For the text-containing cell, return its midpoint in (X, Y) coordinate format. 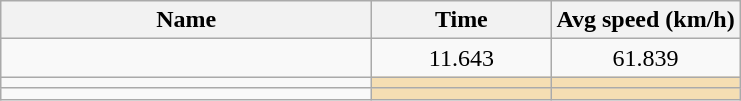
Time (462, 20)
Name (186, 20)
61.839 (646, 58)
11.643 (462, 58)
Avg speed (km/h) (646, 20)
